Search for the cell housing the specified text and yield its [x, y] center coordinate. 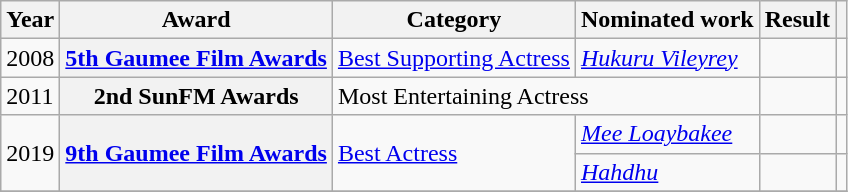
Best Actress [454, 153]
Category [454, 20]
Mee Loaybakee [667, 134]
Year [30, 20]
2008 [30, 58]
Award [196, 20]
Hukuru Vileyrey [667, 58]
Best Supporting Actress [454, 58]
9th Gaumee Film Awards [196, 153]
Nominated work [667, 20]
Most Entertaining Actress [546, 96]
5th Gaumee Film Awards [196, 58]
2019 [30, 153]
Result [797, 20]
2011 [30, 96]
2nd SunFM Awards [196, 96]
Hahdhu [667, 172]
